Pinpoint the cell where the given text exists, returning its (X, Y) midpoint coordinate. 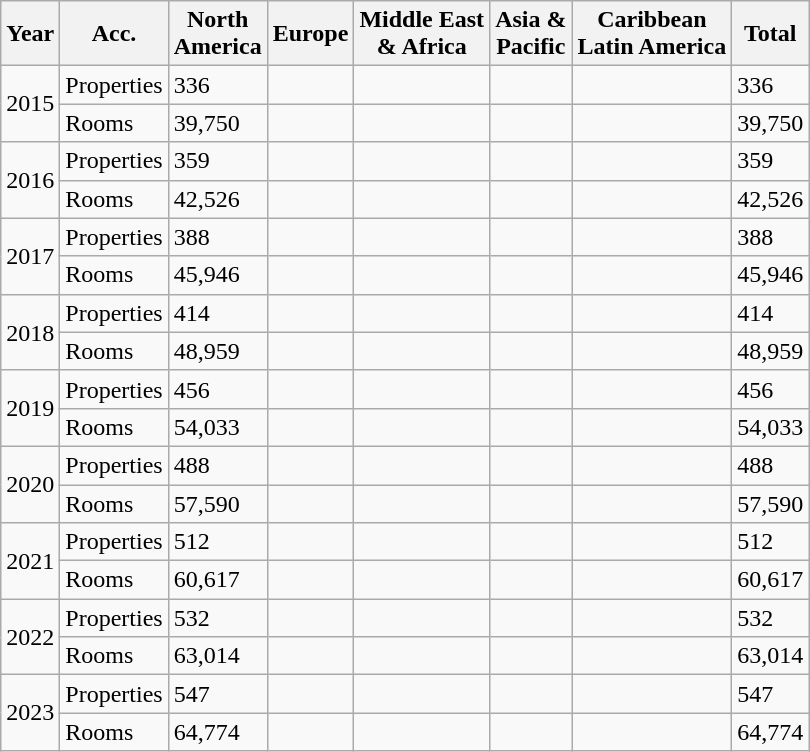
2017 (30, 256)
Middle East& Africa (422, 34)
2015 (30, 104)
2023 (30, 713)
2022 (30, 637)
Europe (310, 34)
Asia &Pacific (531, 34)
2021 (30, 561)
2016 (30, 180)
Total (770, 34)
Year (30, 34)
CaribbeanLatin America (652, 34)
2018 (30, 332)
2020 (30, 484)
NorthAmerica (218, 34)
2019 (30, 408)
Acc. (114, 34)
